Return the [x, y] coordinate for the center point of the cell that contains the specified text.  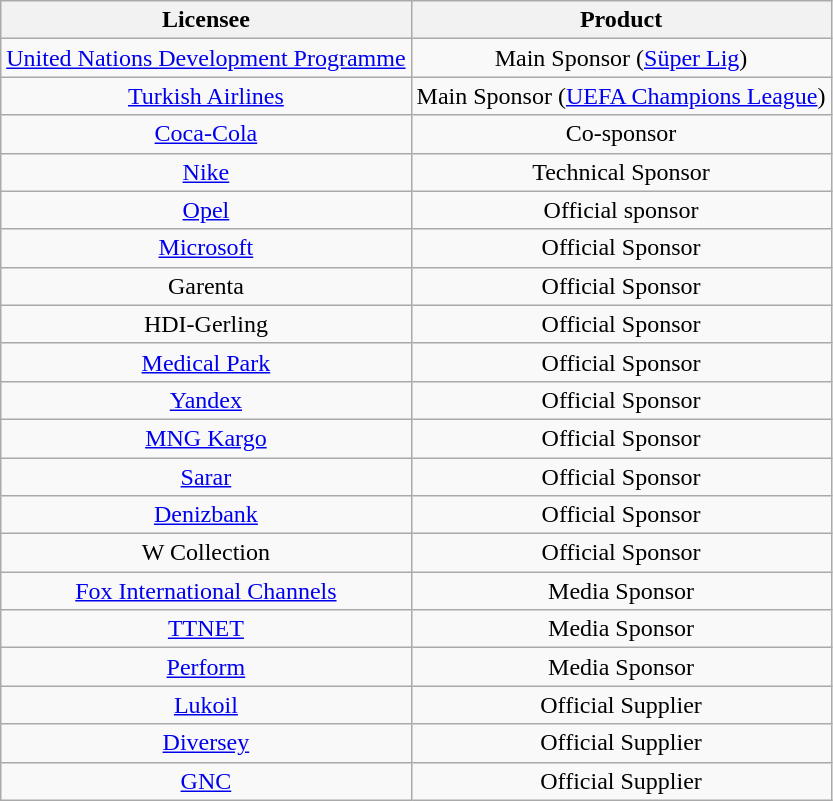
Fox International Channels [206, 591]
Diversey [206, 743]
HDI-Gerling [206, 324]
Co-sponsor [621, 134]
Product [621, 20]
MNG Kargo [206, 438]
Medical Park [206, 362]
GNC [206, 781]
Turkish Airlines [206, 96]
Main Sponsor (Süper Lig) [621, 58]
W Collection [206, 553]
Sarar [206, 477]
TTNET [206, 629]
Main Sponsor (UEFA Champions League) [621, 96]
Technical Sponsor [621, 172]
United Nations Development Programme [206, 58]
Microsoft [206, 248]
Yandex [206, 400]
Lukoil [206, 705]
Official sponsor [621, 210]
Opel [206, 210]
Garenta [206, 286]
Coca-Cola [206, 134]
Perform [206, 667]
Denizbank [206, 515]
Licensee [206, 20]
Nike [206, 172]
